Locate the cell with the specified text and output its [x, y] center coordinate. 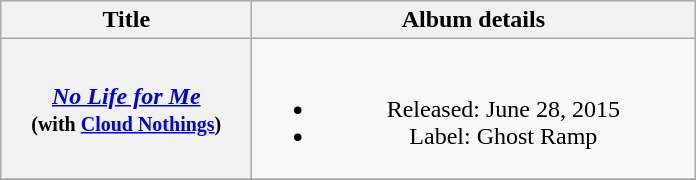
Album details [474, 20]
Title [126, 20]
Released: June 28, 2015Label: Ghost Ramp [474, 109]
No Life for Me(with Cloud Nothings) [126, 109]
